Extract the [X, Y] coordinate from the center of the cell holding the provided text.  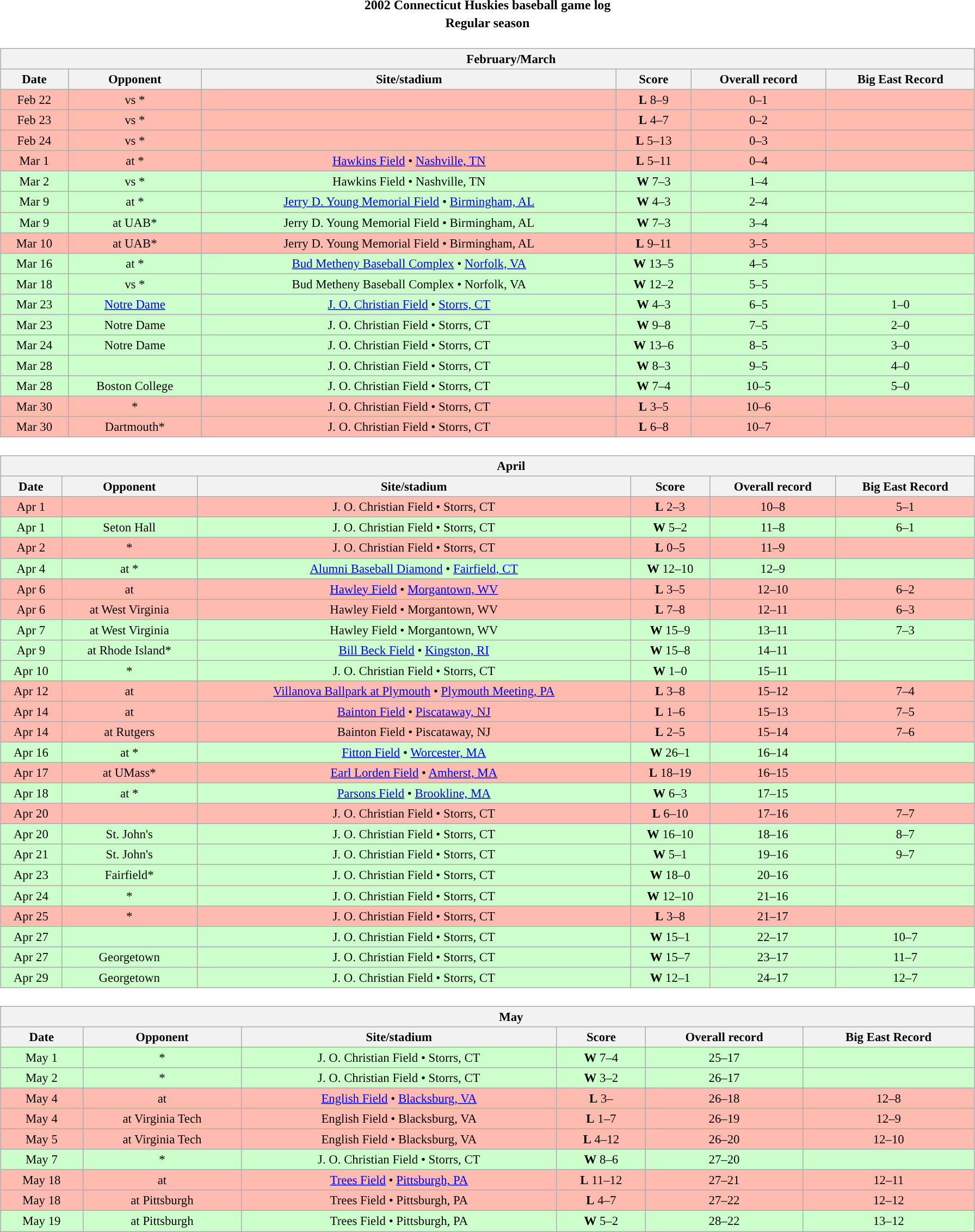
19–16 [773, 855]
Apr 10 [31, 671]
5–0 [900, 386]
12–8 [888, 1098]
11–8 [773, 528]
May 5 [41, 1140]
Bill Beck Field • Kingston, RI [414, 650]
15–11 [773, 671]
27–22 [724, 1200]
Mar 18 [35, 284]
Apr 25 [31, 916]
13–11 [773, 630]
W 6–3 [670, 794]
0–1 [758, 100]
1–0 [900, 304]
April [487, 466]
W 8–3 [654, 366]
15–13 [773, 711]
6–2 [905, 589]
9–5 [758, 366]
Seton Hall [129, 528]
L 6–10 [670, 814]
L 6–8 [654, 427]
4–0 [900, 366]
L 2–3 [670, 507]
Apr 16 [31, 752]
26–17 [724, 1078]
Mar 2 [35, 182]
Earl Lorden Field • Amherst, MA [414, 773]
Boston College [135, 386]
W 15–1 [670, 937]
at Rutgers [129, 732]
at Rhode Island* [129, 650]
22–17 [773, 937]
Feb 24 [35, 141]
Apr 2 [31, 548]
W 12–1 [670, 977]
W 15–7 [670, 957]
May [487, 1017]
Apr 7 [31, 630]
15–12 [773, 691]
14–11 [773, 650]
Parsons Field • Brookline, MA [414, 794]
W 26–1 [670, 752]
May 7 [41, 1160]
W 1–0 [670, 671]
Apr 12 [31, 691]
13–12 [888, 1221]
1–4 [758, 182]
5–1 [905, 507]
May 1 [41, 1057]
4–5 [758, 263]
Fairfield* [129, 875]
February/March [487, 59]
W 18–0 [670, 875]
L 5–11 [654, 161]
0–4 [758, 161]
L 1–6 [670, 711]
28–22 [724, 1221]
May 2 [41, 1078]
L 9–11 [654, 243]
0–2 [758, 120]
Apr 9 [31, 650]
W 13–5 [654, 263]
Apr 4 [31, 568]
8–7 [905, 834]
W 15–9 [670, 630]
L 3– [601, 1098]
W 13–6 [654, 345]
W 8–6 [601, 1160]
Feb 22 [35, 100]
7–3 [905, 630]
W 9–8 [654, 325]
May 19 [41, 1221]
Mar 24 [35, 345]
2–4 [758, 202]
W 15–8 [670, 650]
Apr 18 [31, 794]
3–4 [758, 222]
Mar 16 [35, 263]
18–16 [773, 834]
5–5 [758, 284]
24–17 [773, 977]
L 0–5 [670, 548]
10–8 [773, 507]
23–17 [773, 957]
8–5 [758, 345]
L 5–13 [654, 141]
Alumni Baseball Diamond • Fairfield, CT [414, 568]
26–20 [724, 1140]
10–6 [758, 406]
W 3–2 [601, 1078]
17–15 [773, 794]
3–5 [758, 243]
L 2–5 [670, 732]
26–19 [724, 1119]
Feb 23 [35, 120]
L 4–12 [601, 1140]
3–0 [900, 345]
25–17 [724, 1057]
W 12–2 [654, 284]
2–0 [900, 325]
20–16 [773, 875]
10–5 [758, 386]
W 5–1 [670, 855]
17–16 [773, 814]
Apr 24 [31, 896]
L 8–9 [654, 100]
L 7–8 [670, 609]
W 16–10 [670, 834]
11–7 [905, 957]
7–6 [905, 732]
12–7 [905, 977]
Apr 17 [31, 773]
Mar 10 [35, 243]
L 1–7 [601, 1119]
L 11–12 [601, 1180]
Apr 29 [31, 977]
0–3 [758, 141]
16–15 [773, 773]
9–7 [905, 855]
27–21 [724, 1180]
15–14 [773, 732]
27–20 [724, 1160]
21–17 [773, 916]
Dartmouth* [135, 427]
7–7 [905, 814]
26–18 [724, 1098]
Apr 23 [31, 875]
7–4 [905, 691]
6–3 [905, 609]
6–5 [758, 304]
L 18–19 [670, 773]
6–1 [905, 528]
Fitton Field • Worcester, MA [414, 752]
21–16 [773, 896]
16–14 [773, 752]
Apr 21 [31, 855]
Mar 1 [35, 161]
at UMass* [129, 773]
11–9 [773, 548]
12–12 [888, 1200]
Villanova Ballpark at Plymouth • Plymouth Meeting, PA [414, 691]
